Search for the cell housing the specified text and yield its (x, y) center coordinate. 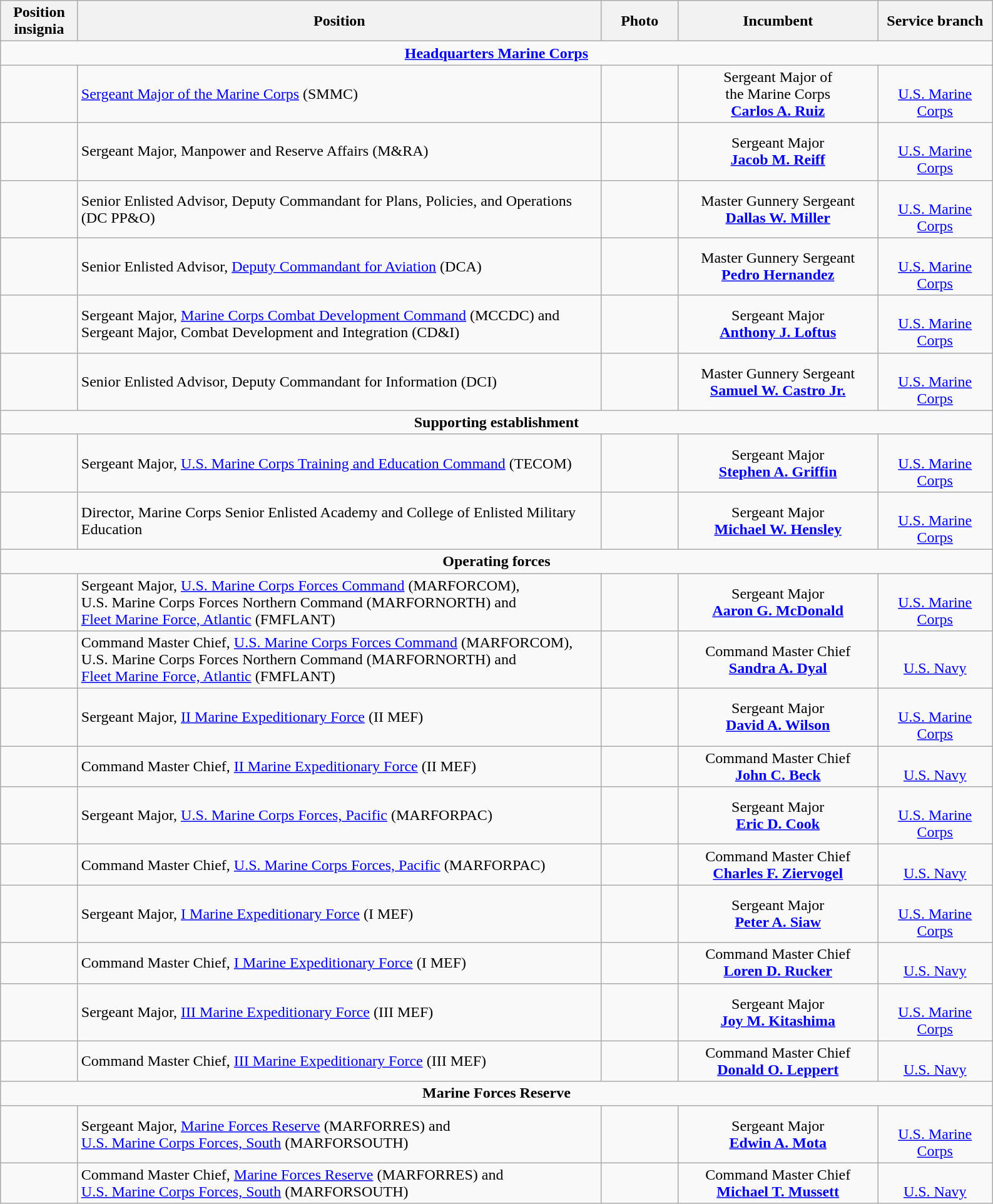
Command Master Chief, I Marine Expeditionary Force (I MEF) (339, 963)
Sergeant MajorAaron G. McDonald (778, 602)
Master Gunnery SergeantDallas W. Miller (778, 209)
Sergeant MajorPeter A. Siaw (778, 914)
Marine Forces Reserve (497, 1093)
Supporting establishment (497, 422)
Command Master ChiefJohn C. Beck (778, 767)
Command Master ChiefCharles F. Ziervogel (778, 864)
Command Master Chief, U.S. Marine Corps Forces, Pacific (MARFORPAC) (339, 864)
Command Master ChiefLoren D. Rucker (778, 963)
Sergeant MajorStephen A. Griffin (778, 463)
Sergeant MajorMichael W. Hensley (778, 520)
Position insignia (39, 21)
Position (339, 21)
Sergeant MajorAnthony J. Loftus (778, 324)
Photo (639, 21)
Sergeant MajorEric D. Cook (778, 816)
Headquarters Marine Corps (497, 53)
Operating forces (497, 561)
Sergeant MajorJacob M. Reiff (778, 151)
Master Gunnery SergeantSamuel W. Castro Jr. (778, 382)
Senior Enlisted Advisor, Deputy Commandant for Information (DCI) (339, 382)
Sergeant MajorEdwin A. Mota (778, 1134)
Sergeant Major, Marine Forces Reserve (MARFORRES) andU.S. Marine Corps Forces, South (MARFORSOUTH) (339, 1134)
Sergeant Major ofthe Marine CorpsCarlos A. Ruiz (778, 94)
Senior Enlisted Advisor, Deputy Commandant for Plans, Policies, and Operations (DC PP&O) (339, 209)
Senior Enlisted Advisor, Deputy Commandant for Aviation (DCA) (339, 266)
Sergeant Major, III Marine Expeditionary Force (III MEF) (339, 1012)
Sergeant MajorJoy M. Kitashima (778, 1012)
Sergeant MajorDavid A. Wilson (778, 717)
Service branch (935, 21)
Command Master ChiefMichael T. Mussett (778, 1183)
Sergeant Major of the Marine Corps (SMMC) (339, 94)
Command Master ChiefDonald O. Leppert (778, 1061)
Incumbent (778, 21)
Sergeant Major, II Marine Expeditionary Force (II MEF) (339, 717)
Sergeant Major, Marine Corps Combat Development Command (MCCDC) andSergeant Major, Combat Development and Integration (CD&I) (339, 324)
Master Gunnery SergeantPedro Hernandez (778, 266)
Command Master ChiefSandra A. Dyal (778, 660)
Director, Marine Corps Senior Enlisted Academy and College of Enlisted Military Education (339, 520)
Command Master Chief, II Marine Expeditionary Force (II MEF) (339, 767)
Sergeant Major, I Marine Expeditionary Force (I MEF) (339, 914)
Command Master Chief, III Marine Expeditionary Force (III MEF) (339, 1061)
Command Master Chief, Marine Forces Reserve (MARFORRES) andU.S. Marine Corps Forces, South (MARFORSOUTH) (339, 1183)
Sergeant Major, U.S. Marine Corps Training and Education Command (TECOM) (339, 463)
Sergeant Major, Manpower and Reserve Affairs (M&RA) (339, 151)
Sergeant Major, U.S. Marine Corps Forces, Pacific (MARFORPAC) (339, 816)
